Find where the given text appears and provide that cell's center as (x, y) coordinate. 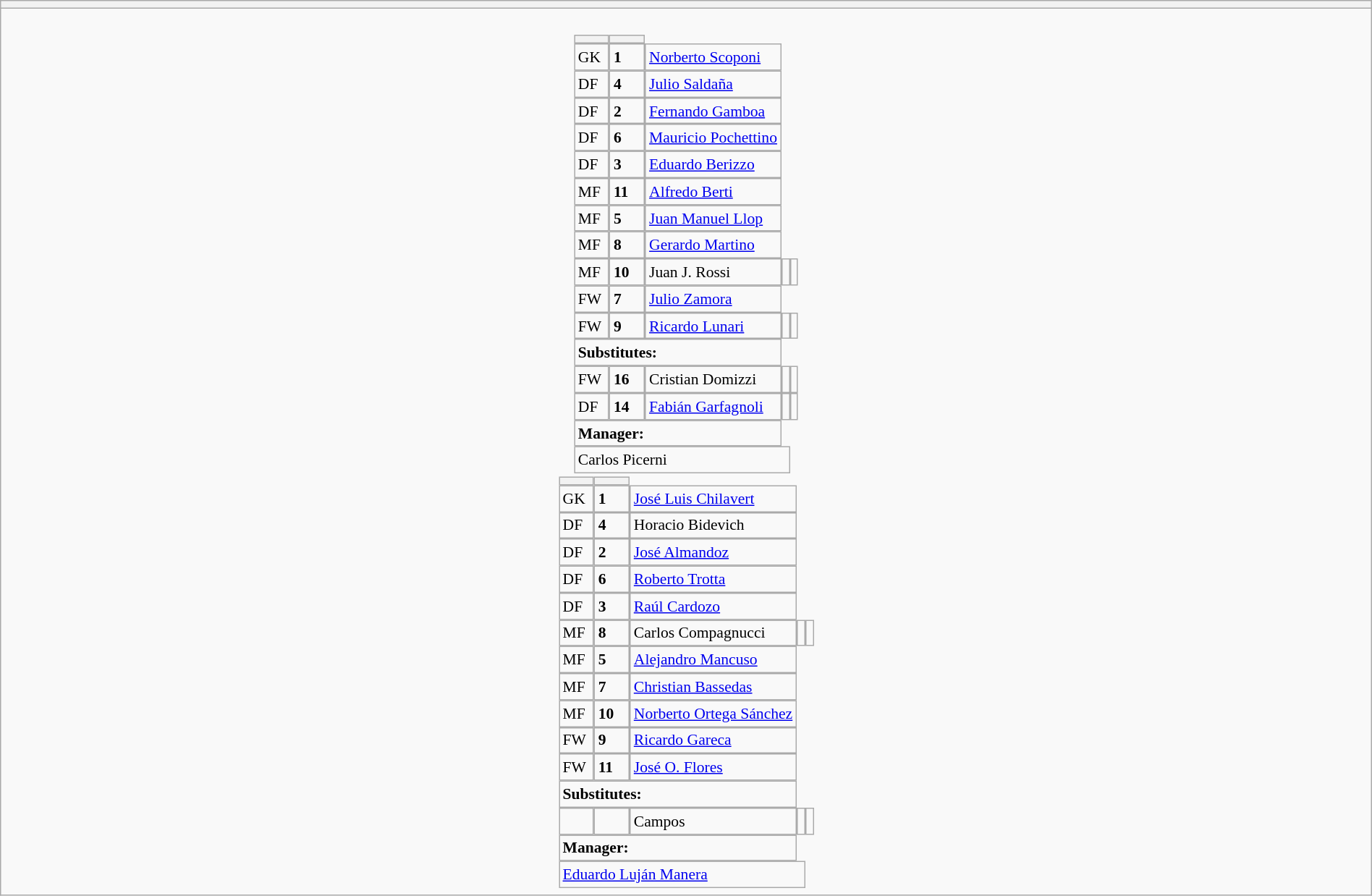
Raúl Cardozo (713, 607)
Juan Manuel Llop (713, 219)
Ricardo Gareca (713, 740)
Julio Saldaña (713, 84)
Fabián Garfagnoli (713, 407)
Horacio Bidevich (713, 525)
Campos (713, 821)
Eduardo Luján Manera (682, 874)
Fernando Gamboa (713, 111)
Carlos Picerni (682, 460)
Norberto Scoponi (713, 56)
Ricardo Lunari (713, 326)
Norberto Ortega Sánchez (713, 714)
Eduardo Berizzo (713, 165)
Roberto Trotta (713, 579)
Alfredo Berti (713, 191)
Mauricio Pochettino (713, 138)
José Almandoz (713, 551)
14 (627, 407)
Julio Zamora (713, 298)
Gerardo Martino (713, 245)
Juan J. Rossi (713, 272)
16 (627, 379)
Cristian Domizzi (713, 379)
Christian Bassedas (713, 686)
Carlos Compagnucci (713, 633)
Alejandro Mancuso (713, 660)
José Luis Chilavert (713, 498)
José O. Flores (713, 767)
